Scan for the cell matching the given text and deliver its (X, Y) coordinate at center. 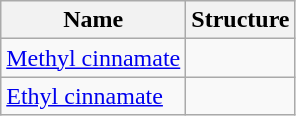
Name (94, 20)
Methyl cinnamate (94, 58)
Structure (240, 20)
Ethyl cinnamate (94, 96)
